Extract the (x, y) coordinate from the center of the cell holding the provided text.  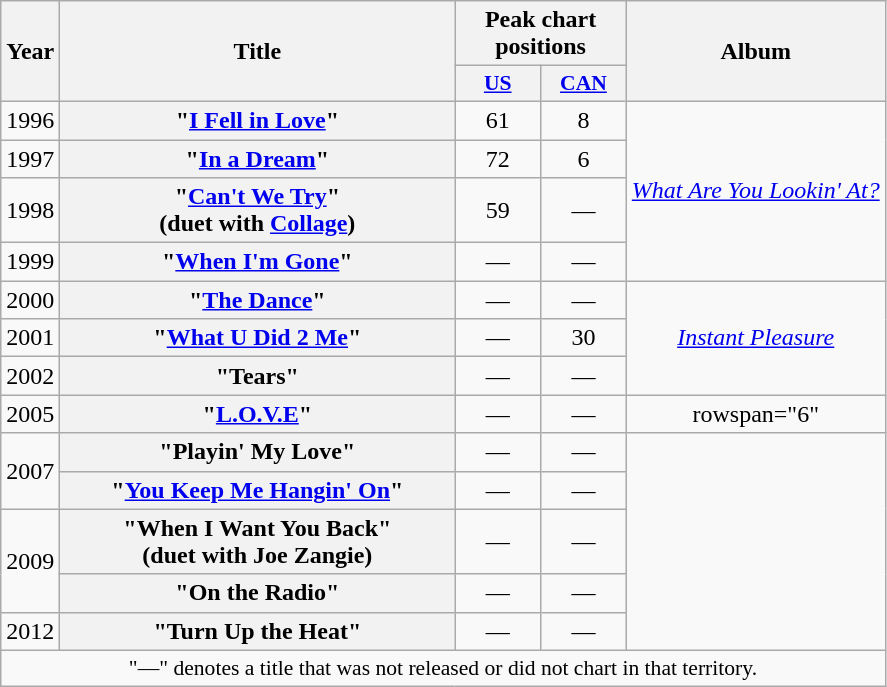
Instant Pleasure (756, 338)
2000 (30, 300)
"L.O.V.E" (258, 414)
"Turn Up the Heat" (258, 631)
2012 (30, 631)
Title (258, 52)
rowspan="6" (756, 414)
"On the Radio" (258, 593)
2005 (30, 414)
61 (498, 120)
59 (498, 210)
What Are You Lookin' At? (756, 190)
Year (30, 52)
"What U Did 2 Me" (258, 338)
Album (756, 52)
Peak chart positions (540, 34)
2009 (30, 560)
30 (584, 338)
US (498, 84)
"Can't We Try"(duet with Collage) (258, 210)
"Playin' My Love" (258, 452)
"You Keep Me Hangin' On" (258, 490)
1996 (30, 120)
2002 (30, 376)
2001 (30, 338)
"Tears" (258, 376)
"The Dance" (258, 300)
"In a Dream" (258, 159)
"When I Want You Back"(duet with Joe Zangie) (258, 542)
1998 (30, 210)
CAN (584, 84)
"I Fell in Love" (258, 120)
1997 (30, 159)
1999 (30, 262)
72 (498, 159)
2007 (30, 471)
"—" denotes a title that was not released or did not chart in that territory. (443, 668)
6 (584, 159)
8 (584, 120)
"When I'm Gone" (258, 262)
